Scan for the cell matching the given text and deliver its [X, Y] coordinate at center. 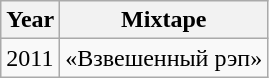
Mixtape [164, 20]
«Взвешенный рэп» [164, 58]
2011 [30, 58]
Year [30, 20]
